Search for the cell housing the specified text and yield its (X, Y) center coordinate. 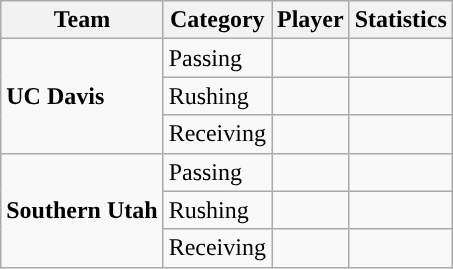
Team (82, 20)
Southern Utah (82, 210)
Category (217, 20)
UC Davis (82, 96)
Statistics (400, 20)
Player (311, 20)
